Capture the cell that displays the provided text and extract its (x, y) central coordinate. 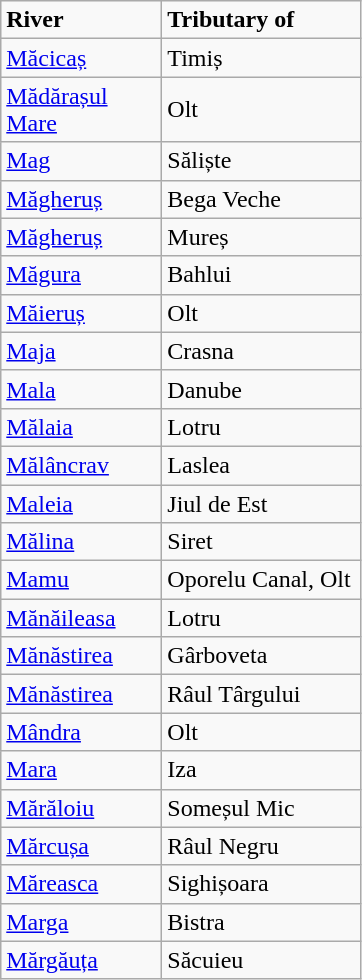
Mărcușa (82, 846)
Mădărașul Mare (82, 110)
Maja (82, 351)
Oporelu Canal, Olt (262, 580)
Râul Târgului (262, 694)
Laslea (262, 465)
Măreasca (82, 884)
Mureș (262, 237)
Mara (82, 770)
Mala (82, 389)
Mălâncrav (82, 465)
Bega Veche (262, 199)
Mărăloiu (82, 808)
Râul Negru (262, 846)
River (82, 20)
Măcicaș (82, 58)
Mălina (82, 542)
Bahlui (262, 275)
Mag (82, 161)
Mănăileasa (82, 618)
Mândra (82, 732)
Mălaia (82, 427)
Mamu (82, 580)
Tributary of (262, 20)
Marga (82, 922)
Maleia (82, 503)
Săliște (262, 161)
Măgura (82, 275)
Mărgăuța (82, 960)
Iza (262, 770)
Siret (262, 542)
Timiș (262, 58)
Danube (262, 389)
Măieruș (82, 313)
Bistra (262, 922)
Săcuieu (262, 960)
Someșul Mic (262, 808)
Sighișoara (262, 884)
Gârboveta (262, 656)
Jiul de Est (262, 503)
Crasna (262, 351)
